Determine the [X, Y] coordinate at the center of the cell enclosing the given text.  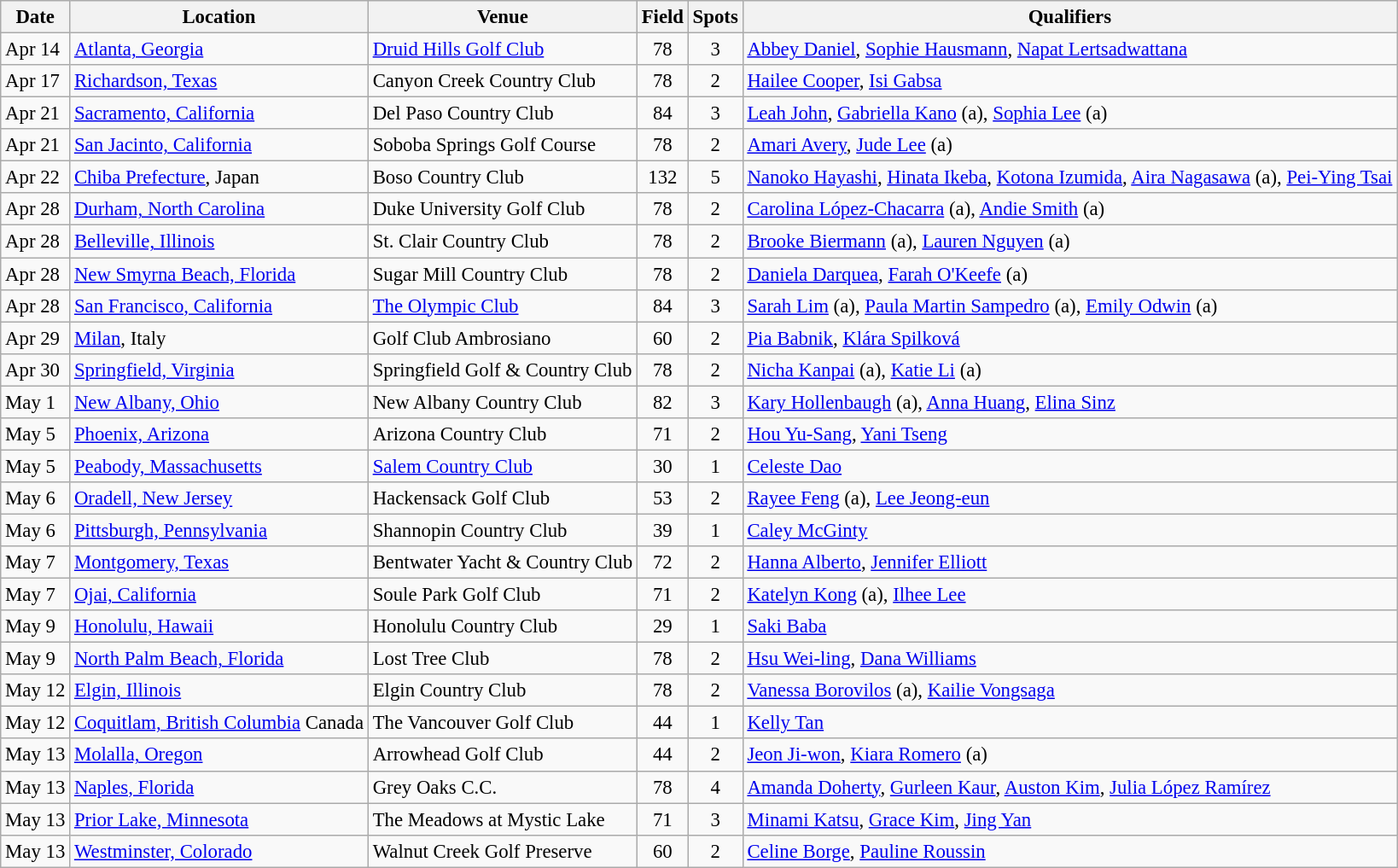
132 [662, 178]
Qualifiers [1070, 17]
Celine Borge, Pauline Roussin [1070, 851]
5 [715, 178]
Druid Hills Golf Club [502, 50]
Atlanta, Georgia [219, 50]
Coquitlam, British Columbia Canada [219, 723]
Shannopin Country Club [502, 530]
Kary Hollenbaugh (a), Anna Huang, Elina Sinz [1070, 402]
North Palm Beach, Florida [219, 659]
82 [662, 402]
Nicha Kanpai (a), Katie Li (a) [1070, 370]
Sacramento, California [219, 114]
Amari Avery, Jude Lee (a) [1070, 145]
Springfield Golf & Country Club [502, 370]
Molalla, Oregon [219, 755]
Apr 22 [36, 178]
Prior Lake, Minnesota [219, 819]
San Jacinto, California [219, 145]
Rayee Feng (a), Lee Jeong-eun [1070, 498]
New Albany, Ohio [219, 402]
Apr 17 [36, 81]
Hsu Wei-ling, Dana Williams [1070, 659]
Arizona Country Club [502, 434]
Grey Oaks C.C. [502, 787]
Sarah Lim (a), Paula Martin Sampedro (a), Emily Odwin (a) [1070, 306]
39 [662, 530]
Duke University Golf Club [502, 209]
Richardson, Texas [219, 81]
Naples, Florida [219, 787]
Durham, North Carolina [219, 209]
New Smyrna Beach, Florida [219, 274]
Date [36, 17]
Pittsburgh, Pennsylvania [219, 530]
Bentwater Yacht & Country Club [502, 562]
Arrowhead Golf Club [502, 755]
Carolina López-Chacarra (a), Andie Smith (a) [1070, 209]
The Olympic Club [502, 306]
4 [715, 787]
53 [662, 498]
Brooke Biermann (a), Lauren Nguyen (a) [1070, 242]
Golf Club Ambrosiano [502, 338]
Abbey Daniel, Sophie Hausmann, Napat Lertsadwattana [1070, 50]
Chiba Prefecture, Japan [219, 178]
Hanna Alberto, Jennifer Elliott [1070, 562]
Apr 29 [36, 338]
Daniela Darquea, Farah O'Keefe (a) [1070, 274]
Honolulu Country Club [502, 626]
Spots [715, 17]
Venue [502, 17]
Location [219, 17]
Jeon Ji-won, Kiara Romero (a) [1070, 755]
Oradell, New Jersey [219, 498]
Honolulu, Hawaii [219, 626]
Soboba Springs Golf Course [502, 145]
Springfield, Virginia [219, 370]
Westminster, Colorado [219, 851]
Apr 30 [36, 370]
Peabody, Massachusetts [219, 466]
Minami Katsu, Grace Kim, Jing Yan [1070, 819]
May 1 [36, 402]
29 [662, 626]
Leah John, Gabriella Kano (a), Sophia Lee (a) [1070, 114]
Hou Yu-Sang, Yani Tseng [1070, 434]
Celeste Dao [1070, 466]
Lost Tree Club [502, 659]
Katelyn Kong (a), Ilhee Lee [1070, 595]
San Francisco, California [219, 306]
Ojai, California [219, 595]
Pia Babnik, Klára Spilková [1070, 338]
72 [662, 562]
The Vancouver Golf Club [502, 723]
Elgin Country Club [502, 690]
Apr 14 [36, 50]
Hailee Cooper, Isi Gabsa [1070, 81]
Belleville, Illinois [219, 242]
Nanoko Hayashi, Hinata Ikeba, Kotona Izumida, Aira Nagasawa (a), Pei-Ying Tsai [1070, 178]
Elgin, Illinois [219, 690]
Salem Country Club [502, 466]
Field [662, 17]
Amanda Doherty, Gurleen Kaur, Auston Kim, Julia López Ramírez [1070, 787]
Hackensack Golf Club [502, 498]
The Meadows at Mystic Lake [502, 819]
Caley McGinty [1070, 530]
Phoenix, Arizona [219, 434]
Boso Country Club [502, 178]
Soule Park Golf Club [502, 595]
Del Paso Country Club [502, 114]
Vanessa Borovilos (a), Kailie Vongsaga [1070, 690]
Sugar Mill Country Club [502, 274]
Saki Baba [1070, 626]
Kelly Tan [1070, 723]
New Albany Country Club [502, 402]
Montgomery, Texas [219, 562]
St. Clair Country Club [502, 242]
30 [662, 466]
Canyon Creek Country Club [502, 81]
Walnut Creek Golf Preserve [502, 851]
Milan, Italy [219, 338]
